Search for the cell housing the specified text and yield its (x, y) center coordinate. 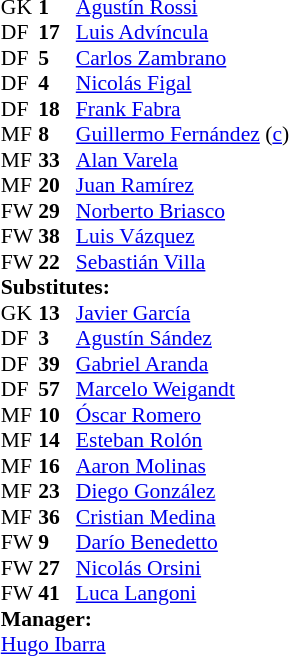
8 (57, 135)
22 (57, 262)
Nicolás Orsini (182, 568)
Carlos Zambrano (182, 58)
Luis Vázquez (182, 237)
Alan Varela (182, 160)
GK (20, 313)
10 (57, 415)
Javier García (182, 313)
29 (57, 211)
Juan Ramírez (182, 185)
5 (57, 58)
3 (57, 339)
Cristian Medina (182, 517)
Nicolás Figal (182, 83)
18 (57, 109)
41 (57, 593)
Substitutes: (145, 287)
39 (57, 364)
Frank Fabra (182, 109)
16 (57, 466)
20 (57, 185)
57 (57, 389)
Manager: (145, 619)
Marcelo Weigandt (182, 389)
Guillermo Fernández (c) (182, 135)
23 (57, 491)
33 (57, 160)
9 (57, 543)
17 (57, 33)
Óscar Romero (182, 415)
Luca Langoni (182, 593)
Agustín Sández (182, 339)
Sebastián Villa (182, 262)
36 (57, 517)
Norberto Briasco (182, 211)
Esteban Rolón (182, 441)
38 (57, 237)
4 (57, 83)
13 (57, 313)
14 (57, 441)
Gabriel Aranda (182, 364)
Luis Advíncula (182, 33)
Diego González (182, 491)
Aaron Molinas (182, 466)
27 (57, 568)
Darío Benedetto (182, 543)
